For the text-containing cell, return its midpoint in [x, y] coordinate format. 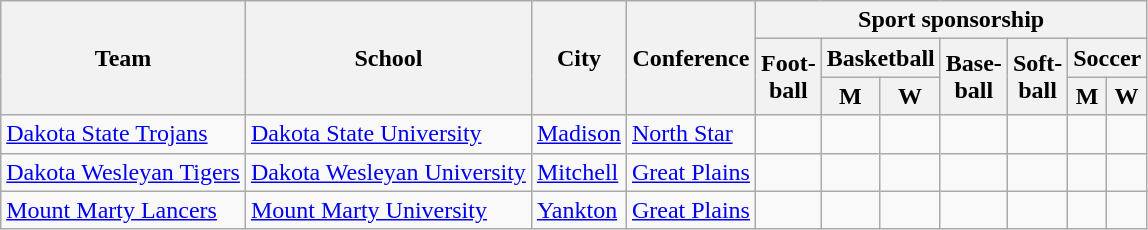
City [578, 58]
Foot-ball [788, 77]
Mount Marty Lancers [124, 210]
Dakota Wesleyan Tigers [124, 172]
North Star [690, 134]
Conference [690, 58]
Dakota State Trojans [124, 134]
Soft-ball [1037, 77]
Mount Marty University [388, 210]
Base-ball [974, 77]
Mitchell [578, 172]
Basketball [880, 58]
Soccer [1108, 58]
School [388, 58]
Dakota Wesleyan University [388, 172]
Team [124, 58]
Sport sponsorship [950, 20]
Madison [578, 134]
Dakota State University [388, 134]
Yankton [578, 210]
